Find where the given text appears and provide that cell's center as [X, Y] coordinate. 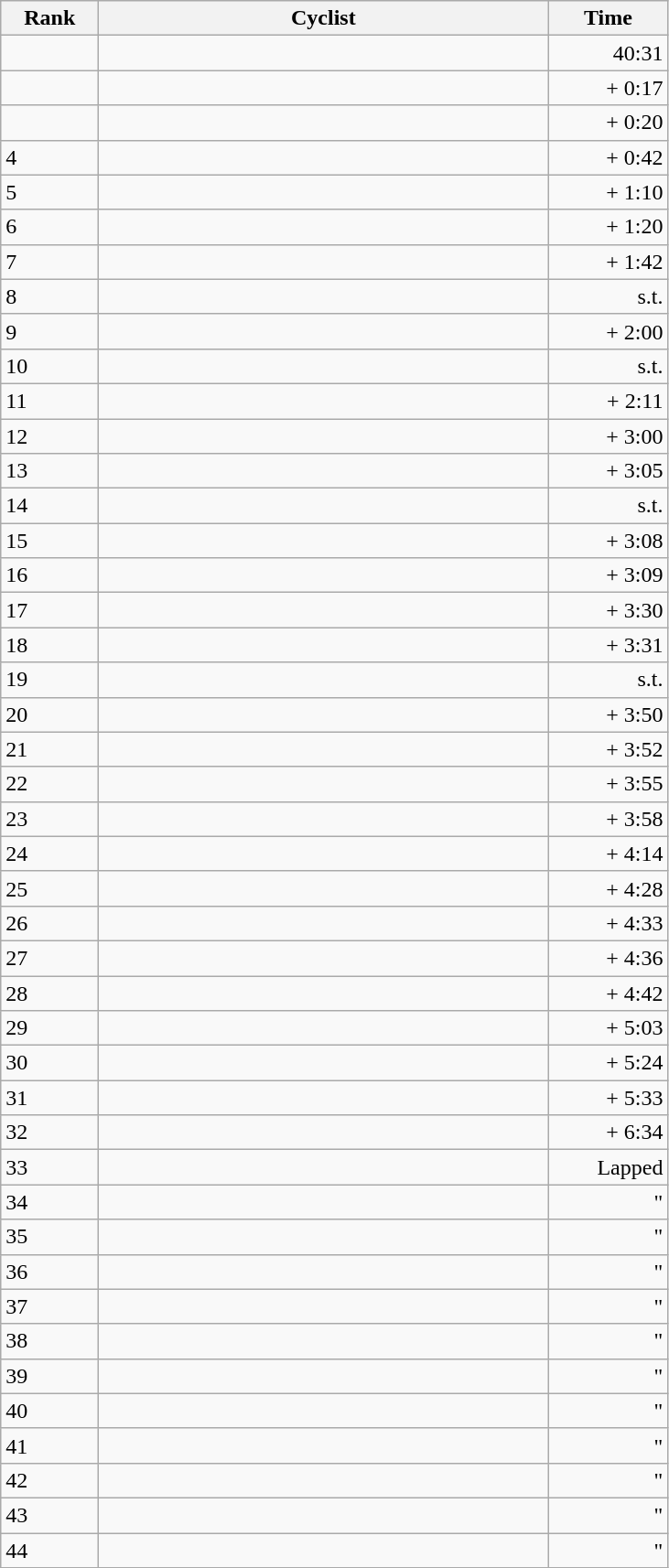
17 [49, 610]
+ 3:08 [608, 541]
+ 3:30 [608, 610]
7 [49, 262]
11 [49, 401]
10 [49, 366]
21 [49, 749]
19 [49, 680]
25 [49, 888]
5 [49, 192]
+ 5:24 [608, 1063]
+ 3:52 [608, 749]
+ 5:03 [608, 1028]
9 [49, 331]
+ 3:00 [608, 436]
16 [49, 575]
+ 0:20 [608, 123]
23 [49, 819]
42 [49, 1480]
+ 3:05 [608, 471]
+ 3:50 [608, 714]
4 [49, 157]
31 [49, 1098]
+ 2:00 [608, 331]
22 [49, 784]
+ 4:36 [608, 958]
+ 4:28 [608, 888]
28 [49, 993]
38 [49, 1341]
33 [49, 1167]
+ 2:11 [608, 401]
20 [49, 714]
40:31 [608, 53]
24 [49, 854]
29 [49, 1028]
+ 4:42 [608, 993]
Lapped [608, 1167]
+ 1:10 [608, 192]
13 [49, 471]
32 [49, 1133]
41 [49, 1445]
15 [49, 541]
44 [49, 1551]
34 [49, 1202]
37 [49, 1306]
Rank [49, 18]
39 [49, 1376]
Time [608, 18]
+ 6:34 [608, 1133]
26 [49, 923]
+ 3:31 [608, 645]
18 [49, 645]
+ 1:20 [608, 227]
43 [49, 1515]
+ 1:42 [608, 262]
14 [49, 506]
30 [49, 1063]
8 [49, 296]
+ 0:42 [608, 157]
+ 4:33 [608, 923]
Cyclist [324, 18]
+ 3:58 [608, 819]
+ 3:55 [608, 784]
27 [49, 958]
35 [49, 1237]
+ 5:33 [608, 1098]
+ 0:17 [608, 88]
6 [49, 227]
12 [49, 436]
40 [49, 1411]
+ 4:14 [608, 854]
+ 3:09 [608, 575]
36 [49, 1272]
